Scan for the cell matching the given text and deliver its (x, y) coordinate at center. 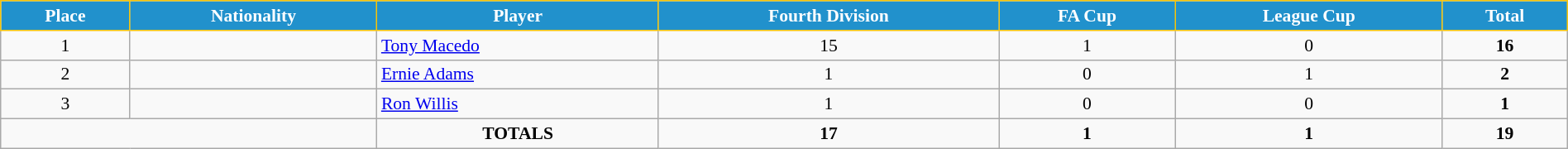
Tony Macedo (518, 46)
17 (829, 134)
16 (1505, 46)
Total (1505, 16)
Fourth Division (829, 16)
Player (518, 16)
TOTALS (518, 134)
Place (65, 16)
Ernie Adams (518, 74)
19 (1505, 134)
FA Cup (1088, 16)
Ron Willis (518, 104)
League Cup (1308, 16)
15 (829, 46)
Nationality (253, 16)
3 (65, 104)
